Extract the (x, y) coordinate from the center of the cell holding the provided text.  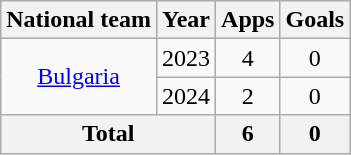
Year (186, 20)
Apps (248, 20)
Goals (315, 20)
Total (108, 134)
2 (248, 96)
2023 (186, 58)
4 (248, 58)
Bulgaria (79, 77)
6 (248, 134)
2024 (186, 96)
National team (79, 20)
